Identify which cell holds the provided text, then report its (X, Y) central coordinate. 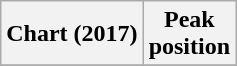
Chart (2017) (72, 34)
Peakposition (189, 34)
